Search for the cell housing the specified text and yield its (X, Y) center coordinate. 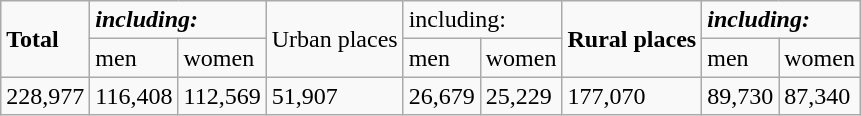
89,730 (740, 96)
87,340 (820, 96)
26,679 (442, 96)
51,907 (334, 96)
Urban places (334, 39)
177,070 (632, 96)
25,229 (521, 96)
116,408 (134, 96)
112,569 (222, 96)
228,977 (46, 96)
Total (46, 39)
Rural places (632, 39)
